Capture the cell that displays the provided text and extract its [x, y] central coordinate. 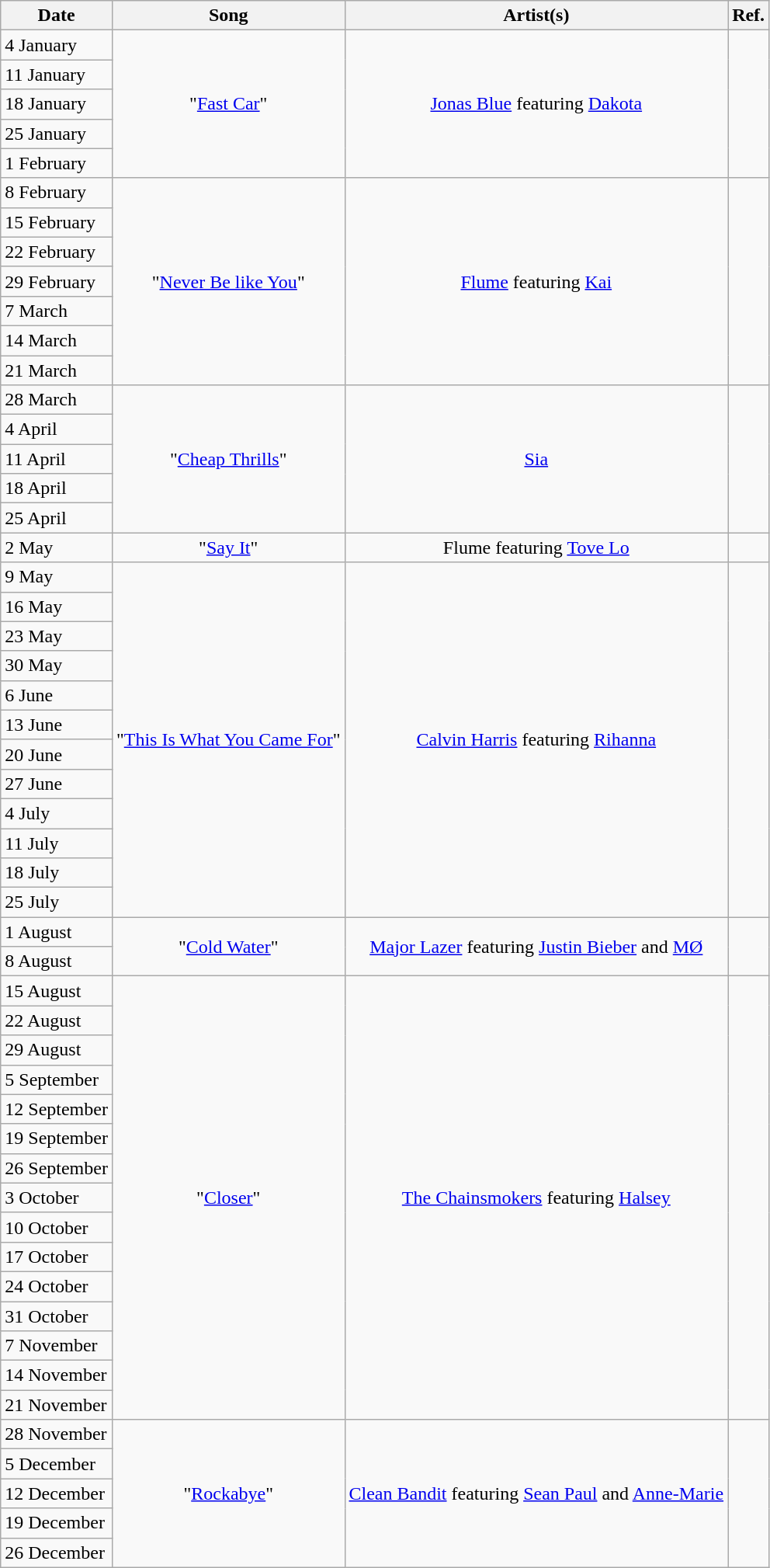
12 December [57, 1493]
"Rockabye" [228, 1493]
10 October [57, 1227]
"Say It" [228, 548]
Clean Bandit featuring Sean Paul and Anne-Marie [536, 1493]
"Never Be like You" [228, 281]
7 November [57, 1346]
28 March [57, 400]
5 September [57, 1080]
22 August [57, 1020]
21 March [57, 370]
Major Lazer featuring Justin Bieber and MØ [536, 947]
18 July [57, 873]
26 September [57, 1168]
Artist(s) [536, 16]
16 May [57, 607]
2 May [57, 548]
1 August [57, 932]
4 July [57, 813]
Flume featuring Tove Lo [536, 548]
30 May [57, 666]
"Closer" [228, 1198]
"This Is What You Came For" [228, 739]
11 July [57, 843]
"Cheap Thrills" [228, 459]
17 October [57, 1257]
20 June [57, 754]
7 March [57, 311]
5 December [57, 1464]
24 October [57, 1286]
4 April [57, 429]
23 May [57, 636]
The Chainsmokers featuring Halsey [536, 1198]
26 December [57, 1552]
15 February [57, 222]
Song [228, 16]
3 October [57, 1198]
18 April [57, 488]
21 November [57, 1405]
25 July [57, 902]
29 August [57, 1050]
"Cold Water" [228, 947]
14 March [57, 340]
Date [57, 16]
19 December [57, 1523]
Ref. [748, 16]
19 September [57, 1139]
12 September [57, 1109]
Calvin Harris featuring Rihanna [536, 739]
14 November [57, 1375]
18 January [57, 104]
11 April [57, 459]
25 April [57, 518]
31 October [57, 1316]
Flume featuring Kai [536, 281]
9 May [57, 577]
Sia [536, 459]
25 January [57, 134]
22 February [57, 252]
13 June [57, 725]
8 August [57, 961]
"Fast Car" [228, 104]
Jonas Blue featuring Dakota [536, 104]
27 June [57, 784]
4 January [57, 45]
1 February [57, 163]
8 February [57, 193]
29 February [57, 281]
6 June [57, 695]
11 January [57, 75]
15 August [57, 991]
28 November [57, 1434]
